Return [x, y] of the center of cell containing provided text 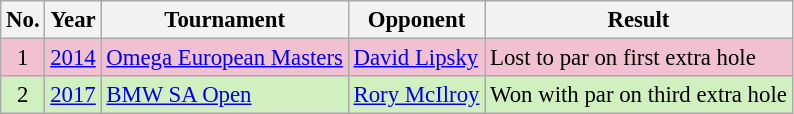
BMW SA Open [224, 95]
Result [638, 20]
Won with par on third extra hole [638, 95]
David Lipsky [416, 58]
Omega European Masters [224, 58]
No. [23, 20]
2 [23, 95]
Rory McIlroy [416, 95]
2017 [73, 95]
2014 [73, 58]
1 [23, 58]
Tournament [224, 20]
Year [73, 20]
Lost to par on first extra hole [638, 58]
Opponent [416, 20]
